Pinpoint the cell where the given text exists, returning its [x, y] midpoint coordinate. 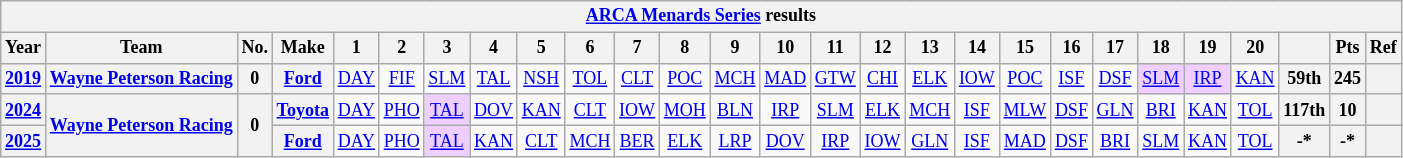
2 [402, 48]
2025 [24, 140]
NSH [541, 78]
8 [684, 48]
BLN [735, 110]
MOH [684, 110]
16 [1072, 48]
Make [302, 48]
CHI [882, 78]
ARCA Menards Series results [701, 16]
13 [930, 48]
GTW [836, 78]
15 [1024, 48]
14 [978, 48]
Year [24, 48]
117th [1304, 110]
4 [494, 48]
1 [356, 48]
11 [836, 48]
2024 [24, 110]
Team [141, 48]
6 [590, 48]
17 [1115, 48]
Pts [1348, 48]
7 [638, 48]
LRP [735, 140]
FIF [402, 78]
18 [1161, 48]
3 [447, 48]
59th [1304, 78]
12 [882, 48]
Ref [1383, 48]
No. [254, 48]
BER [638, 140]
Toyota [302, 110]
20 [1255, 48]
9 [735, 48]
19 [1208, 48]
MLW [1024, 110]
5 [541, 48]
245 [1348, 78]
2019 [24, 78]
